Return the [x, y] coordinate for the center point of the cell that contains the specified text.  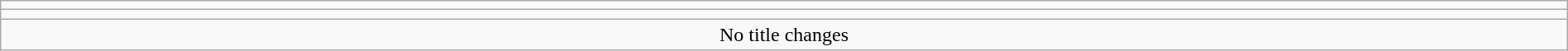
No title changes [784, 35]
